Extract the [x, y] coordinate from the center of the cell holding the provided text.  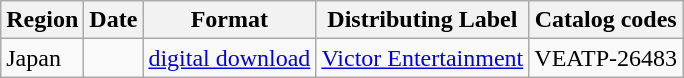
Date [114, 20]
VEATP-26483 [606, 58]
Victor Entertainment [422, 58]
Distributing Label [422, 20]
digital download [230, 58]
Catalog codes [606, 20]
Japan [42, 58]
Format [230, 20]
Region [42, 20]
